Detect which cell encompasses the target text, then output its (x, y) center coordinate. 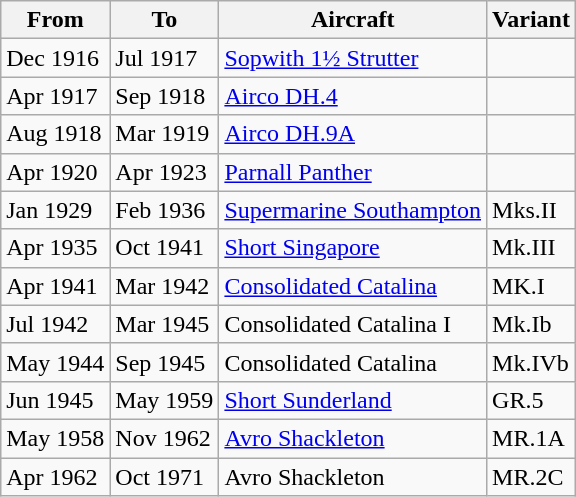
Mk.IVb (532, 362)
Oct 1971 (164, 477)
Aircraft (353, 20)
Dec 1916 (56, 58)
May 1944 (56, 362)
Mar 1919 (164, 134)
Sopwith 1½ Strutter (353, 58)
Sep 1918 (164, 96)
Consolidated Catalina I (353, 324)
Jul 1942 (56, 324)
Mks.II (532, 210)
Mk.Ib (532, 324)
Oct 1941 (164, 248)
Airco DH.9A (353, 134)
Apr 1935 (56, 248)
MR.1A (532, 438)
Short Sunderland (353, 400)
Jun 1945 (56, 400)
Mar 1945 (164, 324)
Jul 1917 (164, 58)
MK.I (532, 286)
MR.2C (532, 477)
Supermarine Southampton (353, 210)
Apr 1941 (56, 286)
Apr 1917 (56, 96)
May 1959 (164, 400)
From (56, 20)
Sep 1945 (164, 362)
Mk.III (532, 248)
Apr 1920 (56, 172)
Airco DH.4 (353, 96)
Short Singapore (353, 248)
Apr 1923 (164, 172)
Aug 1918 (56, 134)
Apr 1962 (56, 477)
May 1958 (56, 438)
Mar 1942 (164, 286)
Jan 1929 (56, 210)
GR.5 (532, 400)
Nov 1962 (164, 438)
To (164, 20)
Variant (532, 20)
Parnall Panther (353, 172)
Feb 1936 (164, 210)
